Find where the given text appears and provide that cell's center as [X, Y] coordinate. 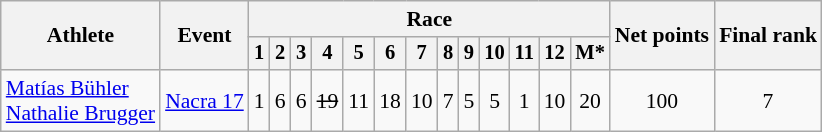
18 [390, 100]
100 [662, 100]
Matías BühlerNathalie Brugger [80, 100]
Final rank [768, 36]
Nacra 17 [204, 100]
Net points [662, 36]
Race [430, 19]
9 [470, 54]
20 [590, 100]
2 [280, 54]
19 [328, 100]
3 [302, 54]
Event [204, 36]
M* [590, 54]
4 [328, 54]
12 [555, 54]
Athlete [80, 36]
8 [448, 54]
